Find where the given text appears and provide that cell's center as [X, Y] coordinate. 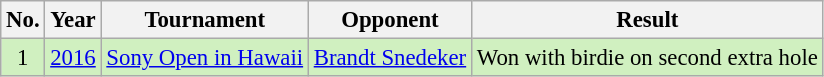
2016 [73, 58]
Opponent [390, 20]
Tournament [204, 20]
Won with birdie on second extra hole [647, 58]
Sony Open in Hawaii [204, 58]
Brandt Snedeker [390, 58]
Year [73, 20]
Result [647, 20]
1 [23, 58]
No. [23, 20]
